Find where the given text appears and provide that cell's center as (X, Y) coordinate. 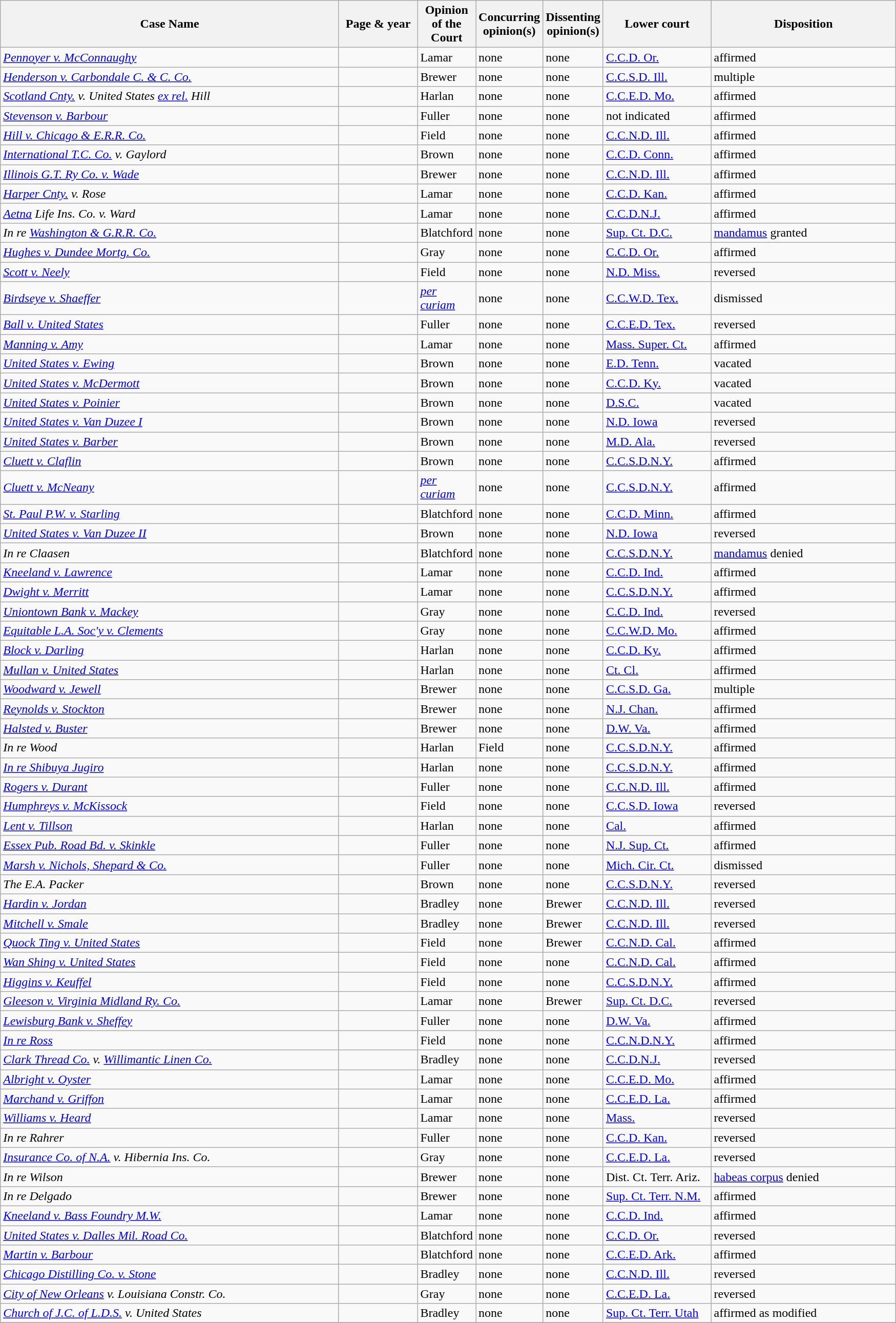
E.D. Tenn. (657, 364)
Reynolds v. Stockton (170, 709)
affirmed as modified (803, 1313)
Dissenting opinion(s) (573, 24)
Block v. Darling (170, 650)
In re Shibuya Jugiro (170, 767)
United States v. Dalles Mil. Road Co. (170, 1235)
Lower court (657, 24)
International T.C. Co. v. Gaylord (170, 155)
Cluett v. Claflin (170, 461)
Birdseye v. Shaeffer (170, 298)
N.J. Sup. Ct. (657, 845)
habeas corpus denied (803, 1177)
C.C.D. Conn. (657, 155)
C.C.W.D. Mo. (657, 631)
Clark Thread Co. v. Willimantic Linen Co. (170, 1060)
Quock Ting v. United States (170, 943)
City of New Orleans v. Louisiana Constr. Co. (170, 1294)
Rogers v. Durant (170, 787)
In re Claasen (170, 553)
Higgins v. Keuffel (170, 982)
Gleeson v. Virginia Midland Ry. Co. (170, 1001)
Kneeland v. Lawrence (170, 572)
In re Washington & G.R.R. Co. (170, 233)
Hill v. Chicago & E.R.R. Co. (170, 135)
N.D. Miss. (657, 272)
Dwight v. Merritt (170, 592)
Halsted v. Buster (170, 728)
Case Name (170, 24)
C.C.W.D. Tex. (657, 298)
mandamus denied (803, 553)
St. Paul P.W. v. Starling (170, 514)
C.C.E.D. Ark. (657, 1255)
Illinois G.T. Ry Co. v. Wade (170, 174)
C.C.E.D. Tex. (657, 325)
In re Ross (170, 1040)
Williams v. Heard (170, 1118)
Mich. Cir. Ct. (657, 865)
C.C.S.D. Ill. (657, 77)
mandamus granted (803, 233)
Woodward v. Jewell (170, 689)
Kneeland v. Bass Foundry M.W. (170, 1215)
N.J. Chan. (657, 709)
M.D. Ala. (657, 442)
C.C.S.D. Ga. (657, 689)
Disposition (803, 24)
In re Rahrer (170, 1138)
Mitchell v. Smale (170, 923)
Ball v. United States (170, 325)
Scott v. Neely (170, 272)
C.C.N.D.N.Y. (657, 1040)
Sup. Ct. Terr. Utah (657, 1313)
Insurance Co. of N.A. v. Hibernia Ins. Co. (170, 1157)
D.S.C. (657, 403)
Dist. Ct. Terr. Ariz. (657, 1177)
Harper Cnty. v. Rose (170, 194)
Opinion of the Court (447, 24)
Stevenson v. Barbour (170, 116)
Humphreys v. McKissock (170, 806)
United States v. Van Duzee II (170, 533)
Essex Pub. Road Bd. v. Skinkle (170, 845)
The E.A. Packer (170, 884)
Hughes v. Dundee Mortg. Co. (170, 252)
Chicago Distilling Co. v. Stone (170, 1274)
Mass. Super. Ct. (657, 344)
Martin v. Barbour (170, 1255)
Equitable L.A. Soc'y v. Clements (170, 631)
Church of J.C. of L.D.S. v. United States (170, 1313)
United States v. Van Duzee I (170, 422)
Ct. Cl. (657, 670)
C.C.D. Minn. (657, 514)
Uniontown Bank v. Mackey (170, 611)
Cal. (657, 826)
In re Wilson (170, 1177)
In re Wood (170, 748)
Sup. Ct. Terr. N.M. (657, 1196)
Scotland Cnty. v. United States ex rel. Hill (170, 96)
Mullan v. United States (170, 670)
Albright v. Oyster (170, 1079)
Mass. (657, 1118)
Lent v. Tillson (170, 826)
Concurring opinion(s) (509, 24)
Marchand v. Griffon (170, 1099)
Lewisburg Bank v. Sheffey (170, 1021)
Pennoyer v. McConnaughy (170, 57)
Hardin v. Jordan (170, 904)
Aetna Life Ins. Co. v. Ward (170, 213)
Marsh v. Nichols, Shepard & Co. (170, 865)
United States v. Ewing (170, 364)
Wan Shing v. United States (170, 962)
C.C.S.D. Iowa (657, 806)
United States v. Poinier (170, 403)
Page & year (378, 24)
In re Delgado (170, 1196)
Cluett v. McNeany (170, 488)
United States v. Barber (170, 442)
Manning v. Amy (170, 344)
not indicated (657, 116)
Henderson v. Carbondale C. & C. Co. (170, 77)
United States v. McDermott (170, 383)
